Locate the cell with the specified text and output its (X, Y) center coordinate. 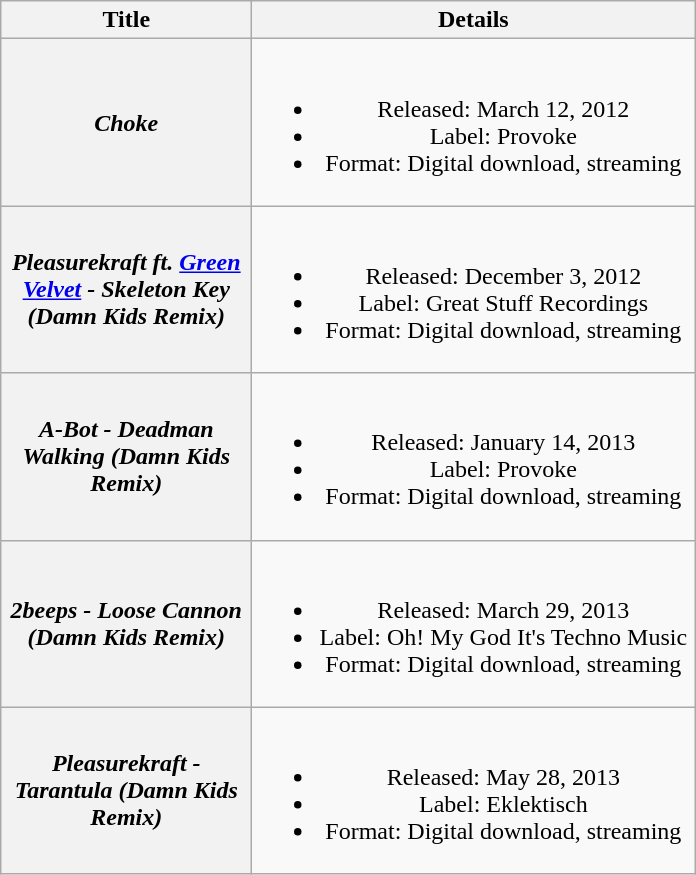
Title (126, 20)
Released: May 28, 2013Label: EklektischFormat: Digital download, streaming (474, 790)
2beeps - Loose Cannon (Damn Kids Remix) (126, 624)
Released: March 12, 2012Label: ProvokeFormat: Digital download, streaming (474, 122)
A-Bot - Deadman Walking (Damn Kids Remix) (126, 456)
Pleasurekraft - Tarantula (Damn Kids Remix) (126, 790)
Released: March 29, 2013Label: Oh! My God It's Techno MusicFormat: Digital download, streaming (474, 624)
Details (474, 20)
Choke (126, 122)
Pleasurekraft ft. Green Velvet - Skeleton Key (Damn Kids Remix) (126, 290)
Released: December 3, 2012Label: Great Stuff RecordingsFormat: Digital download, streaming (474, 290)
Released: January 14, 2013Label: ProvokeFormat: Digital download, streaming (474, 456)
